Search for the cell housing the specified text and yield its [x, y] center coordinate. 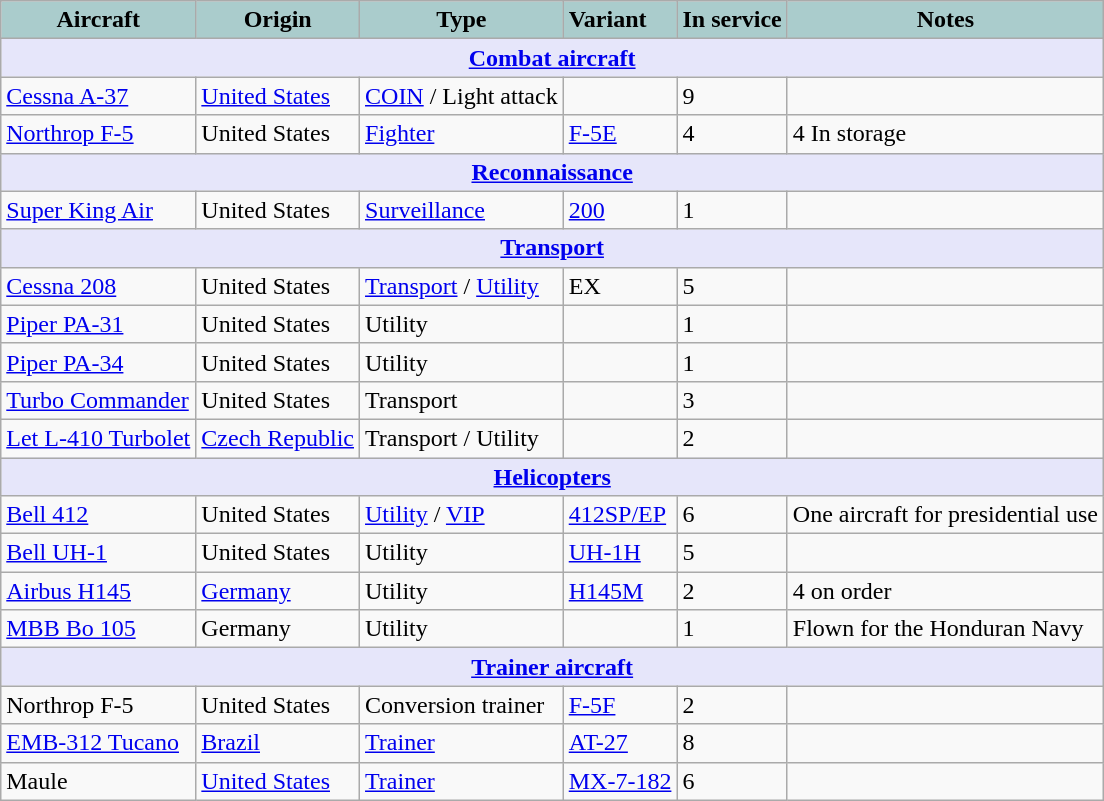
Fighter [462, 134]
9 [732, 96]
Piper PA-34 [98, 362]
200 [620, 210]
UH-1H [620, 553]
3 [732, 400]
H145M [620, 591]
Bell 412 [98, 515]
Piper PA-31 [98, 324]
Notes [945, 20]
MBB Bo 105 [98, 629]
Origin [278, 20]
Utility / VIP [462, 515]
Brazil [278, 743]
8 [732, 743]
AT-27 [620, 743]
Reconnaissance [552, 172]
Czech Republic [278, 438]
412SP/EP [620, 515]
Surveillance [462, 210]
Turbo Commander [98, 400]
Flown for the Honduran Navy [945, 629]
Conversion trainer [462, 705]
In service [732, 20]
Let L-410 Turbolet [98, 438]
MX-7-182 [620, 781]
Type [462, 20]
4 on order [945, 591]
Variant [620, 20]
EX [620, 286]
Cessna 208 [98, 286]
Airbus H145 [98, 591]
Super King Air [98, 210]
EMB-312 Tucano [98, 743]
F-5E [620, 134]
COIN / Light attack [462, 96]
Trainer aircraft [552, 667]
Cessna A-37 [98, 96]
Aircraft [98, 20]
Maule [98, 781]
Bell UH-1 [98, 553]
F-5F [620, 705]
Combat aircraft [552, 58]
Helicopters [552, 477]
One aircraft for presidential use [945, 515]
4 [732, 134]
4 In storage [945, 134]
